Identify which cell holds the provided text, then report its (x, y) central coordinate. 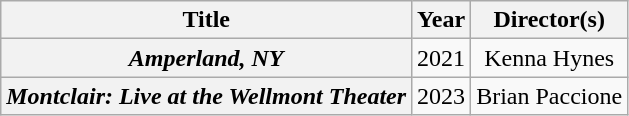
2021 (442, 58)
Brian Paccione (550, 96)
Year (442, 20)
Title (206, 20)
Kenna Hynes (550, 58)
2023 (442, 96)
Montclair: Live at the Wellmont Theater (206, 96)
Amperland, NY (206, 58)
Director(s) (550, 20)
